From the cell containing the given text, extract its center point as (X, Y) coordinate. 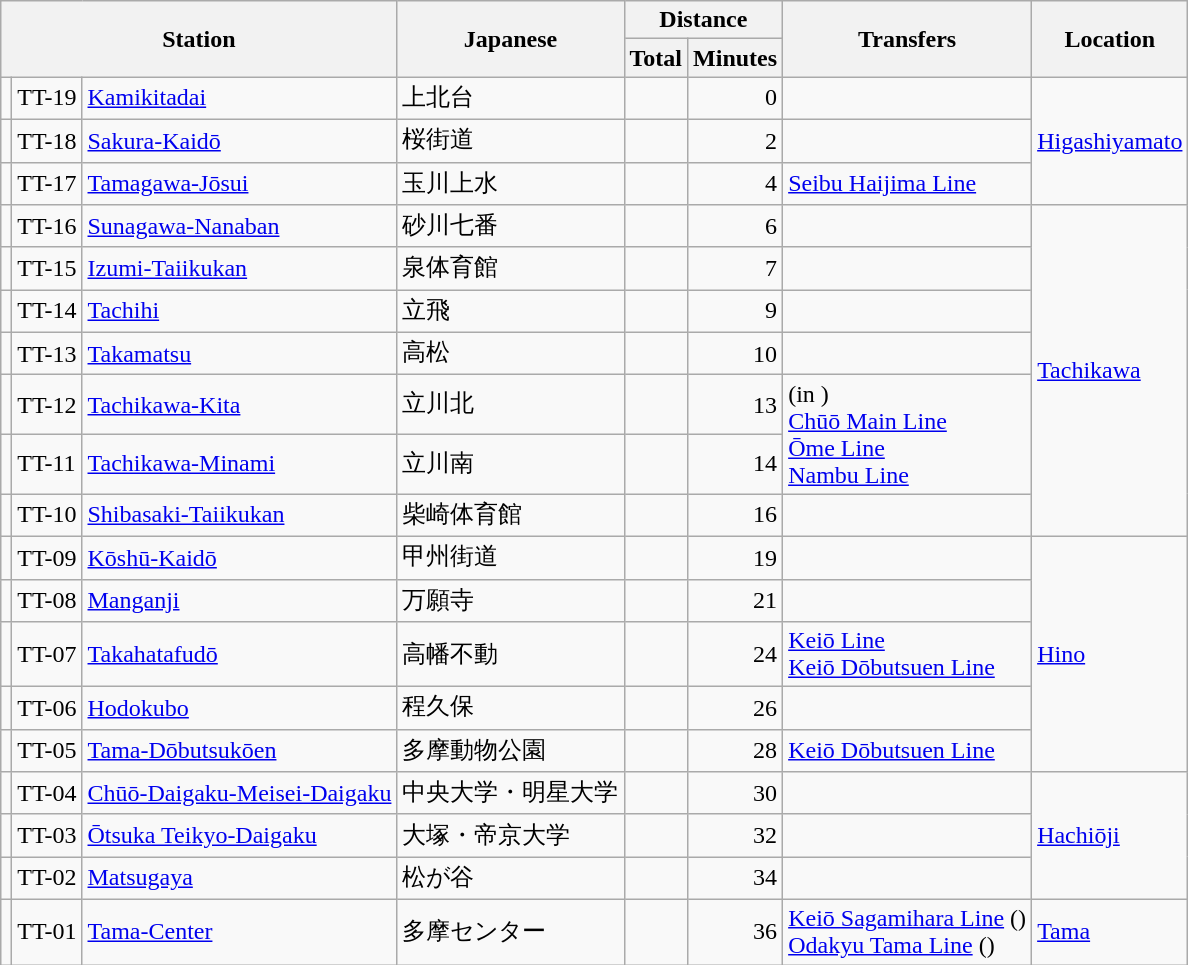
21 (736, 600)
Transfers (908, 39)
19 (736, 558)
34 (736, 878)
26 (736, 708)
Tachikawa-Minami (240, 464)
Total (656, 58)
泉体育館 (510, 268)
Tama (1110, 932)
Takahatafudō (240, 654)
TT-02 (47, 878)
程久保 (510, 708)
TT-15 (47, 268)
32 (736, 836)
TT-09 (47, 558)
TT-11 (47, 464)
Keiō Sagamihara Line () Odakyu Tama Line () (908, 932)
Kōshū-Kaidō (240, 558)
Japanese (510, 39)
多摩動物公園 (510, 750)
TT-19 (47, 98)
Hachiōji (1110, 836)
TT-08 (47, 600)
TT-16 (47, 226)
TT-12 (47, 405)
Matsugaya (240, 878)
9 (736, 312)
Tamagawa-Jōsui (240, 184)
Chūō-Daigaku-Meisei-Daigaku (240, 794)
0 (736, 98)
立川南 (510, 464)
Station (199, 39)
TT-01 (47, 932)
36 (736, 932)
Higashiyamato (1110, 141)
高幡不動 (510, 654)
Minutes (736, 58)
14 (736, 464)
Shibasaki-Taiikukan (240, 516)
Tama-Dōbutsukōen (240, 750)
Kamikitadai (240, 98)
10 (736, 354)
TT-06 (47, 708)
TT-13 (47, 354)
TT-07 (47, 654)
TT-14 (47, 312)
Tachihi (240, 312)
万願寺 (510, 600)
Hodokubo (240, 708)
甲州街道 (510, 558)
Sakura-Kaidō (240, 140)
Keiō Line Keiō Dōbutsuen Line (908, 654)
Izumi-Taiikukan (240, 268)
24 (736, 654)
Distance (704, 20)
Seibu Haijima Line (908, 184)
上北台 (510, 98)
Tachikawa (1110, 371)
高松 (510, 354)
30 (736, 794)
立飛 (510, 312)
6 (736, 226)
多摩センター (510, 932)
松が谷 (510, 878)
Hino (1110, 654)
13 (736, 405)
TT-17 (47, 184)
砂川七番 (510, 226)
TT-10 (47, 516)
Location (1110, 39)
Manganji (240, 600)
7 (736, 268)
Tama-Center (240, 932)
4 (736, 184)
Ōtsuka Teikyo-Daigaku (240, 836)
中央大学・明星大学 (510, 794)
28 (736, 750)
Takamatsu (240, 354)
TT-05 (47, 750)
玉川上水 (510, 184)
16 (736, 516)
大塚・帝京大学 (510, 836)
2 (736, 140)
立川北 (510, 405)
桜街道 (510, 140)
Sunagawa-Nanaban (240, 226)
Keiō Dōbutsuen Line (908, 750)
TT-04 (47, 794)
TT-18 (47, 140)
TT-03 (47, 836)
柴崎体育館 (510, 516)
(in ) Chūō Main Line Ōme Line Nambu Line (908, 434)
Tachikawa-Kita (240, 405)
